Determine the [X, Y] coordinate at the center of the cell enclosing the given text.  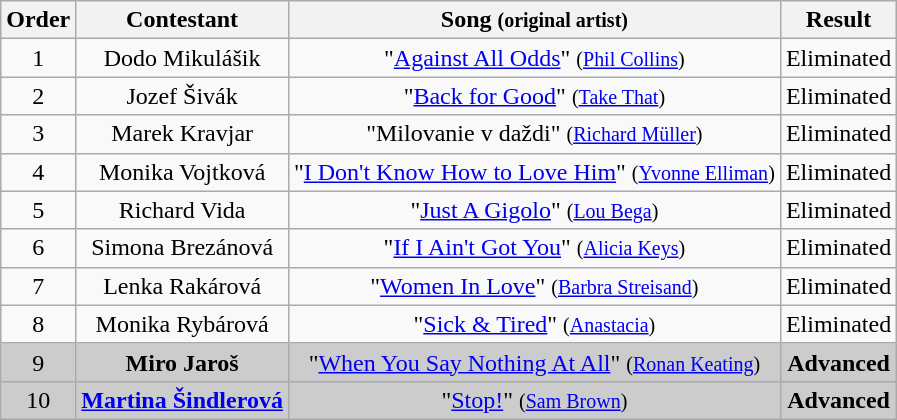
"Women In Love" (Barbra Streisand) [534, 286]
10 [38, 400]
Simona Brezánová [182, 248]
Contestant [182, 20]
"When You Say Nothing At All" (Ronan Keating) [534, 362]
6 [38, 248]
"Milovanie v daždi" (Richard Müller) [534, 134]
Lenka Rakárová [182, 286]
5 [38, 210]
"I Don't Know How to Love Him" (Yvonne Elliman) [534, 172]
8 [38, 324]
Dodo Mikulášik [182, 58]
Jozef Šivák [182, 96]
Monika Vojtková [182, 172]
1 [38, 58]
4 [38, 172]
Order [38, 20]
Result [838, 20]
9 [38, 362]
"If I Ain't Got You" (Alicia Keys) [534, 248]
Monika Rybárová [182, 324]
Marek Kravjar [182, 134]
"Just A Gigolo" (Lou Bega) [534, 210]
"Back for Good" (Take That) [534, 96]
2 [38, 96]
Song (original artist) [534, 20]
Martina Šindlerová [182, 400]
"Against All Odds" (Phil Collins) [534, 58]
Richard Vida [182, 210]
"Sick & Tired" (Anastacia) [534, 324]
Miro Jaroš [182, 362]
7 [38, 286]
"Stop!" (Sam Brown) [534, 400]
3 [38, 134]
